Search for the cell housing the specified text and yield its [X, Y] center coordinate. 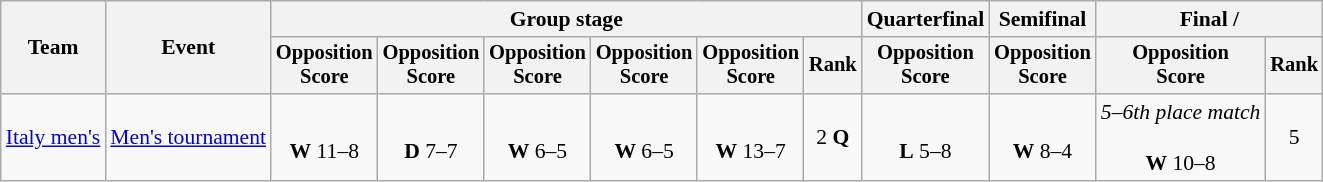
Semifinal [1042, 19]
W 13–7 [750, 138]
W 11–8 [324, 138]
5–6th place match W 10–8 [1181, 138]
L 5–8 [926, 138]
Group stage [566, 19]
2 Q [833, 138]
Team [54, 48]
Event [188, 48]
D 7–7 [432, 138]
Men's tournament [188, 138]
Quarterfinal [926, 19]
5 [1294, 138]
Final / [1210, 19]
Italy men's [54, 138]
W 8–4 [1042, 138]
